From the cell containing the given text, extract its center point as [X, Y] coordinate. 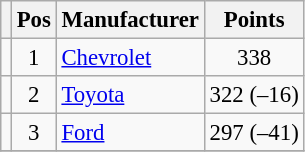
2 [34, 95]
Ford [130, 133]
322 (–16) [254, 95]
Manufacturer [130, 20]
Pos [34, 20]
1 [34, 58]
297 (–41) [254, 133]
Chevrolet [130, 58]
Toyota [130, 95]
338 [254, 58]
Points [254, 20]
3 [34, 133]
